Return the (X, Y) coordinate for the center point of the cell that contains the specified text.  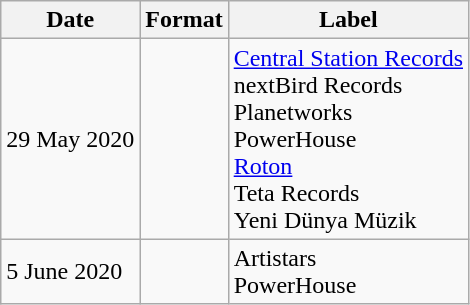
Central Station RecordsnextBird RecordsPlanetworksPowerHouseRotonTeta RecordsYeni Dünya Müzik (348, 139)
Label (348, 20)
Format (184, 20)
Date (70, 20)
ArtistarsPowerHouse (348, 272)
5 June 2020 (70, 272)
29 May 2020 (70, 139)
